Locate the cell with the specified text and output its (X, Y) center coordinate. 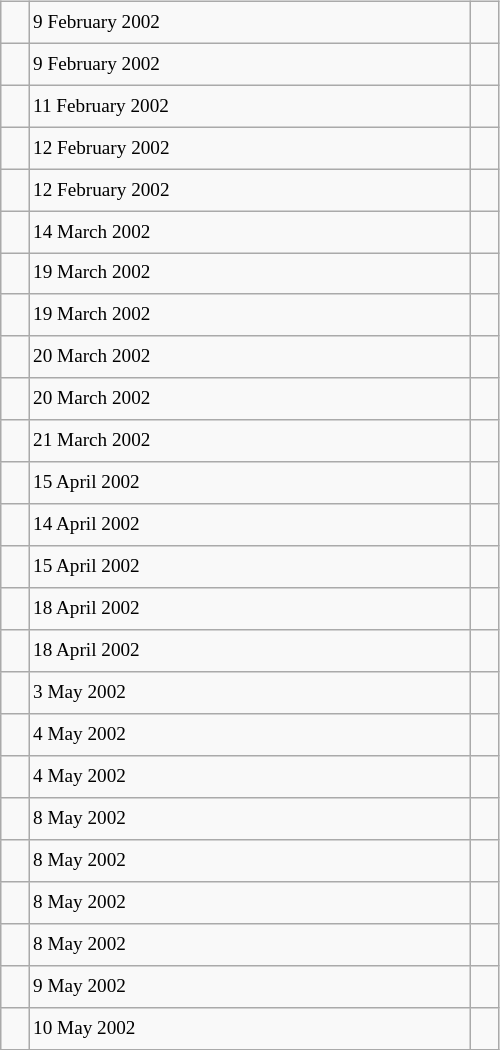
9 May 2002 (249, 986)
14 April 2002 (249, 525)
10 May 2002 (249, 1028)
21 March 2002 (249, 441)
14 March 2002 (249, 232)
11 February 2002 (249, 106)
3 May 2002 (249, 693)
